Locate the cell with the specified text and output its [X, Y] center coordinate. 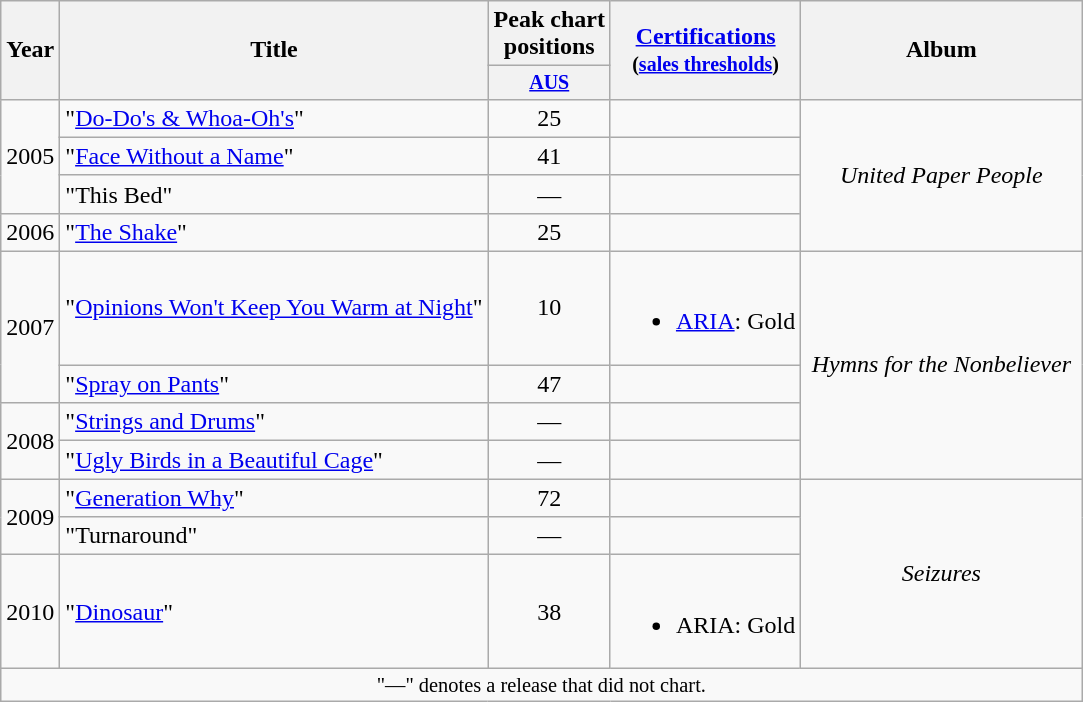
"Opinions Won't Keep You Warm at Night" [274, 308]
38 [549, 612]
"Generation Why" [274, 498]
2010 [30, 612]
Hymns for the Nonbeliever [942, 366]
Peak chartpositions [549, 34]
"Strings and Drums" [274, 422]
10 [549, 308]
47 [549, 384]
"Do-Do's & Whoa-Oh's" [274, 118]
"Dinosaur" [274, 612]
"The Shake" [274, 232]
72 [549, 498]
Album [942, 50]
2008 [30, 441]
"This Bed" [274, 194]
"—" denotes a release that did not chart. [542, 685]
2007 [30, 328]
Year [30, 50]
Seizures [942, 574]
41 [549, 156]
2006 [30, 232]
United Paper People [942, 175]
AUS [549, 82]
"Face Without a Name" [274, 156]
"Turnaround" [274, 536]
2009 [30, 517]
Certifications(sales thresholds) [705, 50]
2005 [30, 156]
Title [274, 50]
"Spray on Pants" [274, 384]
"Ugly Birds in a Beautiful Cage" [274, 460]
